Return [x, y] of the center of cell containing provided text 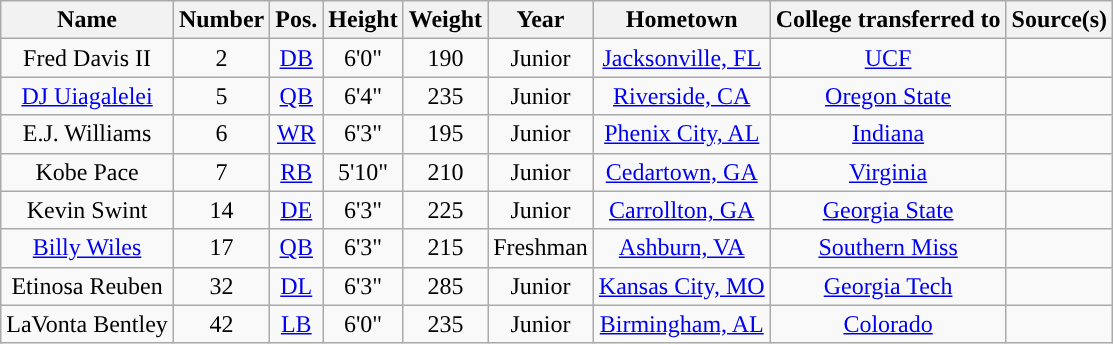
Billy Wiles [88, 248]
DJ Uiagalelei [88, 96]
LaVonta Bentley [88, 324]
14 [221, 210]
Height [363, 20]
Colorado [888, 324]
195 [445, 134]
6'4" [363, 96]
Georgia Tech [888, 286]
Ashburn, VA [682, 248]
Etinosa Reuben [88, 286]
Number [221, 20]
Kansas City, MO [682, 286]
7 [221, 172]
Kobe Pace [88, 172]
WR [296, 134]
Virginia [888, 172]
42 [221, 324]
Birmingham, AL [682, 324]
Riverside, CA [682, 96]
5'10" [363, 172]
32 [221, 286]
Carrollton, GA [682, 210]
DE [296, 210]
DL [296, 286]
Georgia State [888, 210]
Indiana [888, 134]
215 [445, 248]
UCF [888, 58]
6 [221, 134]
DB [296, 58]
Oregon State [888, 96]
190 [445, 58]
Source(s) [1060, 20]
5 [221, 96]
210 [445, 172]
Name [88, 20]
Jacksonville, FL [682, 58]
Phenix City, AL [682, 134]
Year [541, 20]
Pos. [296, 20]
Cedartown, GA [682, 172]
LB [296, 324]
Fred Davis II [88, 58]
17 [221, 248]
Freshman [541, 248]
285 [445, 286]
Weight [445, 20]
225 [445, 210]
RB [296, 172]
Kevin Swint [88, 210]
Southern Miss [888, 248]
E.J. Williams [88, 134]
College transferred to [888, 20]
2 [221, 58]
Hometown [682, 20]
